Determine the [x, y] coordinate at the center of the cell enclosing the given text.  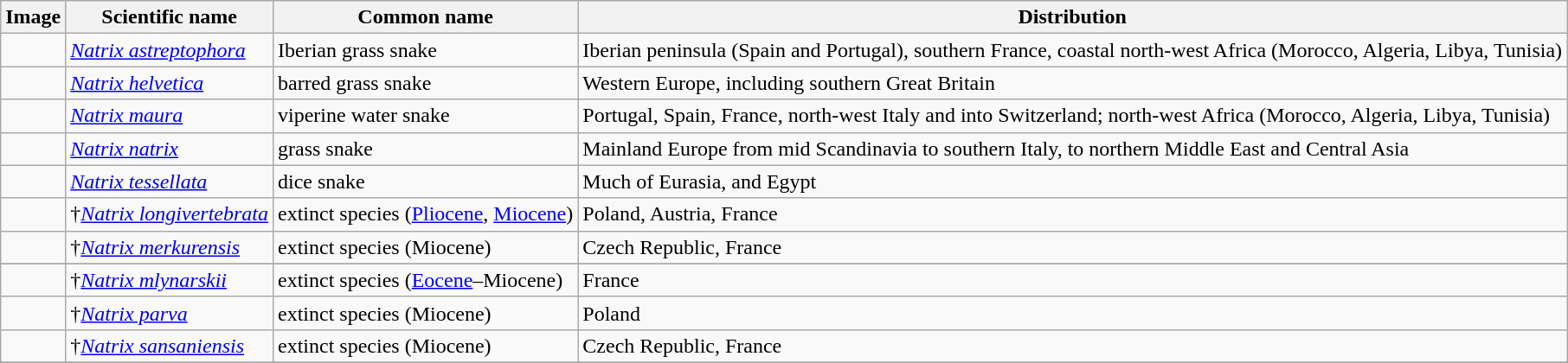
Natrix maura [170, 116]
Western Europe, including southern Great Britain [1073, 83]
Natrix natrix [170, 149]
Distribution [1073, 17]
†Natrix merkurensis [170, 247]
barred grass snake [426, 83]
Common name [426, 17]
Much of Eurasia, and Egypt [1073, 181]
Image [33, 17]
Poland [1073, 313]
Natrix tessellata [170, 181]
dice snake [426, 181]
†Natrix sansaniensis [170, 346]
Mainland Europe from mid Scandinavia to southern Italy, to northern Middle East and Central Asia [1073, 149]
†Natrix longivertebrata [170, 214]
Iberian peninsula (Spain and Portugal), southern France, coastal north-west Africa (Morocco, Algeria, Libya, Tunisia) [1073, 50]
Scientific name [170, 17]
Iberian grass snake [426, 50]
Portugal, Spain, France, north-west Italy and into Switzerland; north-west Africa (Morocco, Algeria, Libya, Tunisia) [1073, 116]
†Natrix parva [170, 313]
Natrix astreptophora [170, 50]
extinct species (Pliocene, Miocene) [426, 214]
Poland, Austria, France [1073, 214]
Natrix helvetica [170, 83]
grass snake [426, 149]
France [1073, 280]
viperine water snake [426, 116]
extinct species (Eocene–Miocene) [426, 280]
†Natrix mlynarskii [170, 280]
